Output the [x, y] coordinate of the center of the cell containing the given text.  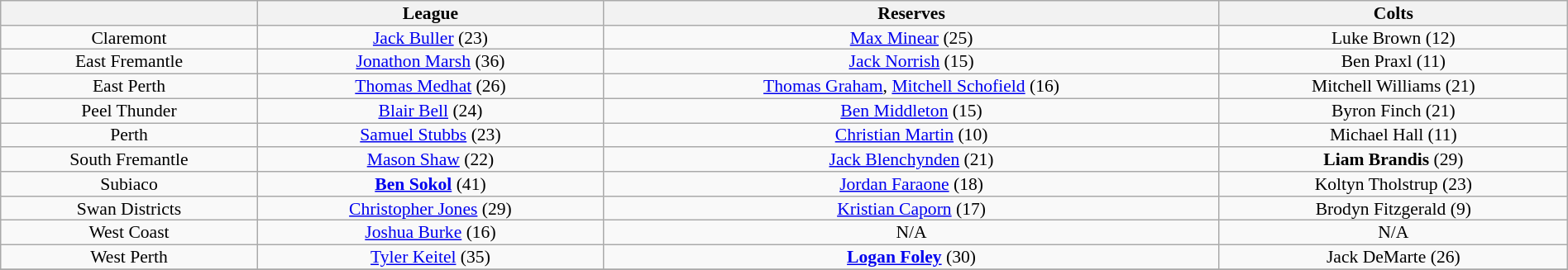
Subiaco [129, 184]
Christian Martin (10) [911, 135]
Logan Foley (30) [911, 258]
Ben Middleton (15) [911, 111]
League [430, 13]
Brodyn Fitzgerald (9) [1393, 209]
West Coast [129, 233]
Thomas Medhat (26) [430, 87]
East Perth [129, 87]
Max Minear (25) [911, 38]
Luke Brown (12) [1393, 38]
Ben Sokol (41) [430, 184]
Jonathon Marsh (36) [430, 62]
Ben Praxl (11) [1393, 62]
Peel Thunder [129, 111]
Blair Bell (24) [430, 111]
Colts [1393, 13]
Claremont [129, 38]
Thomas Graham, Mitchell Schofield (16) [911, 87]
Reserves [911, 13]
Tyler Keitel (35) [430, 258]
Samuel Stubbs (23) [430, 135]
Liam Brandis (29) [1393, 159]
Joshua Burke (16) [430, 233]
Mitchell Williams (21) [1393, 87]
Jack Buller (23) [430, 38]
Jack Norrish (15) [911, 62]
Kristian Caporn (17) [911, 209]
Michael Hall (11) [1393, 135]
Mason Shaw (22) [430, 159]
Jack DeMarte (26) [1393, 258]
Jordan Faraone (18) [911, 184]
South Fremantle [129, 159]
Jack Blenchynden (21) [911, 159]
Byron Finch (21) [1393, 111]
East Fremantle [129, 62]
Koltyn Tholstrup (23) [1393, 184]
Swan Districts [129, 209]
West Perth [129, 258]
Christopher Jones (29) [430, 209]
Perth [129, 135]
